Provide the [X, Y] coordinate of the cell's center where the given text is located.  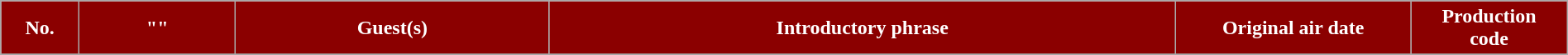
Original air date [1293, 28]
No. [40, 28]
Production code [1489, 28]
"" [157, 28]
Introductory phrase [863, 28]
Guest(s) [392, 28]
